Scan for the cell matching the given text and deliver its (X, Y) coordinate at center. 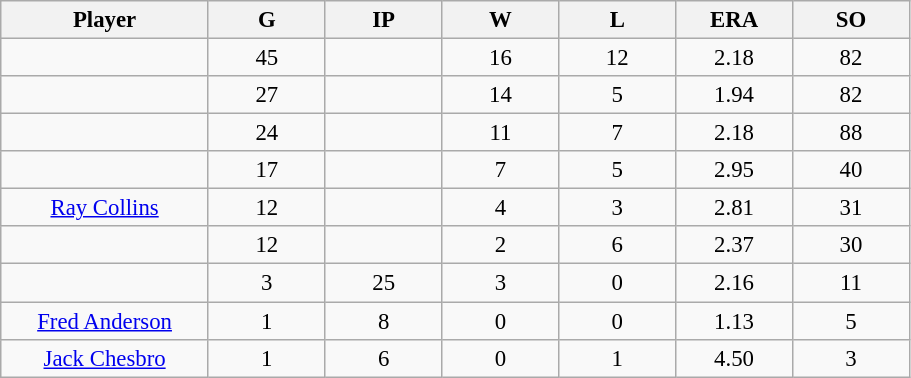
45 (266, 58)
Fred Anderson (105, 321)
1.94 (734, 95)
2.95 (734, 170)
W (500, 20)
Jack Chesbro (105, 358)
2.16 (734, 283)
2.37 (734, 245)
31 (850, 208)
IP (384, 20)
24 (266, 133)
4.50 (734, 358)
2 (500, 245)
L (618, 20)
Ray Collins (105, 208)
17 (266, 170)
4 (500, 208)
25 (384, 283)
SO (850, 20)
G (266, 20)
16 (500, 58)
8 (384, 321)
Player (105, 20)
40 (850, 170)
88 (850, 133)
ERA (734, 20)
27 (266, 95)
14 (500, 95)
1.13 (734, 321)
30 (850, 245)
2.81 (734, 208)
